Find where the given text appears and provide that cell's center as (x, y) coordinate. 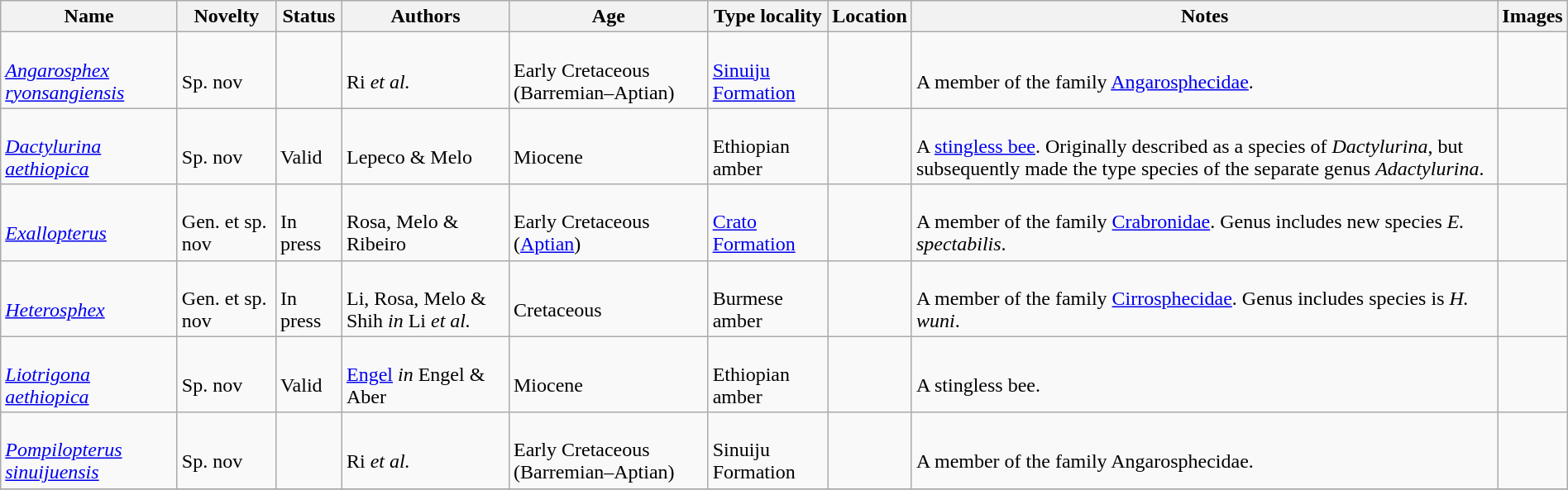
Type locality (767, 17)
Name (89, 17)
Angarosphex ryonsangiensis (89, 70)
Engel in Engel & Aber (425, 374)
Rosa, Melo & Ribeiro (425, 222)
Pompilopterus sinuijuensis (89, 450)
Notes (1204, 17)
Early Cretaceous (Aptian) (609, 222)
A member of the family Crabronidae. Genus includes new species E. spectabilis. (1204, 222)
Authors (425, 17)
Cretaceous (609, 298)
Crato Formation (767, 222)
A member of the family Cirrosphecidae. Genus includes species is H. wuni. (1204, 298)
Age (609, 17)
Burmese amber (767, 298)
Dactylurina aethiopica (89, 146)
Heterosphex (89, 298)
Location (870, 17)
Lepeco & Melo (425, 146)
Images (1532, 17)
Novelty (227, 17)
Li, Rosa, Melo & Shih in Li et al. (425, 298)
A stingless bee. Originally described as a species of Dactylurina, but subsequently made the type species of the separate genus Adactylurina. (1204, 146)
Liotrigona aethiopica (89, 374)
Exallopterus (89, 222)
A stingless bee. (1204, 374)
Status (308, 17)
